Output the [X, Y] coordinate of the center of the cell containing the given text.  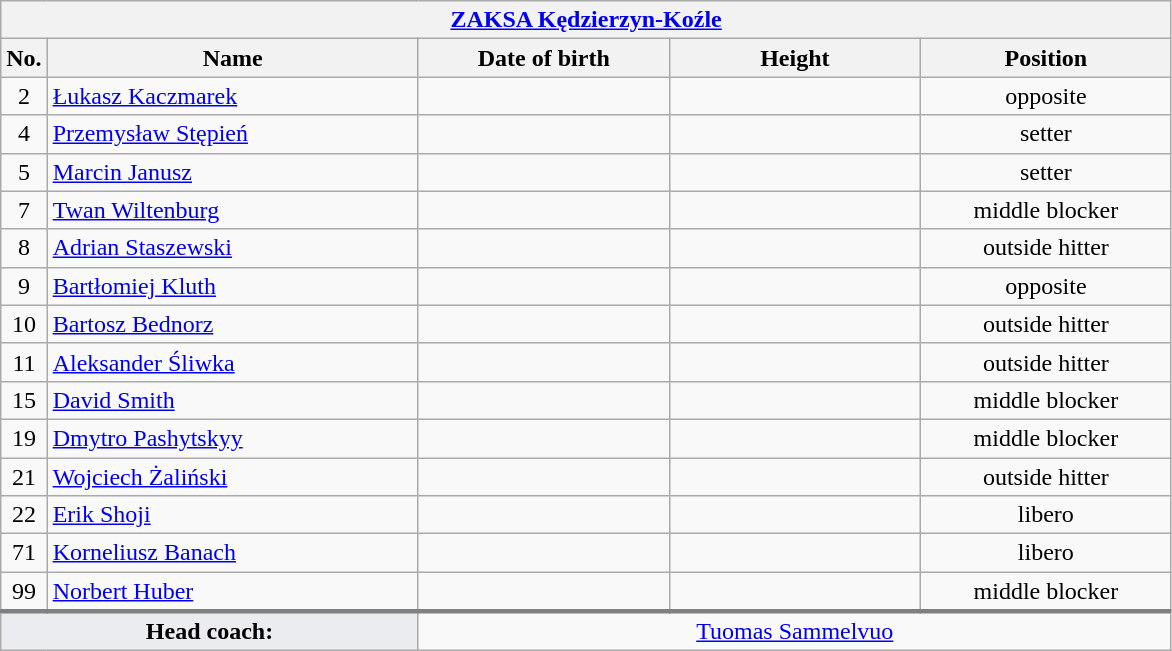
9 [24, 286]
2 [24, 96]
8 [24, 248]
Twan Wiltenburg [232, 210]
21 [24, 477]
Bartosz Bednorz [232, 324]
Przemysław Stępień [232, 134]
15 [24, 400]
Position [1046, 58]
19 [24, 438]
5 [24, 172]
Korneliusz Banach [232, 553]
4 [24, 134]
7 [24, 210]
Tuomas Sammelvuo [794, 631]
No. [24, 58]
Łukasz Kaczmarek [232, 96]
Norbert Huber [232, 592]
22 [24, 515]
71 [24, 553]
Name [232, 58]
Head coach: [210, 631]
10 [24, 324]
99 [24, 592]
Height [794, 58]
Wojciech Żaliński [232, 477]
ZAKSA Kędzierzyn-Koźle [586, 20]
Bartłomiej Kluth [232, 286]
Aleksander Śliwka [232, 362]
Dmytro Pashytskyy [232, 438]
Date of birth [544, 58]
David Smith [232, 400]
Adrian Staszewski [232, 248]
Erik Shoji [232, 515]
Marcin Janusz [232, 172]
11 [24, 362]
